Determine the (x, y) coordinate at the center of the cell enclosing the given text.  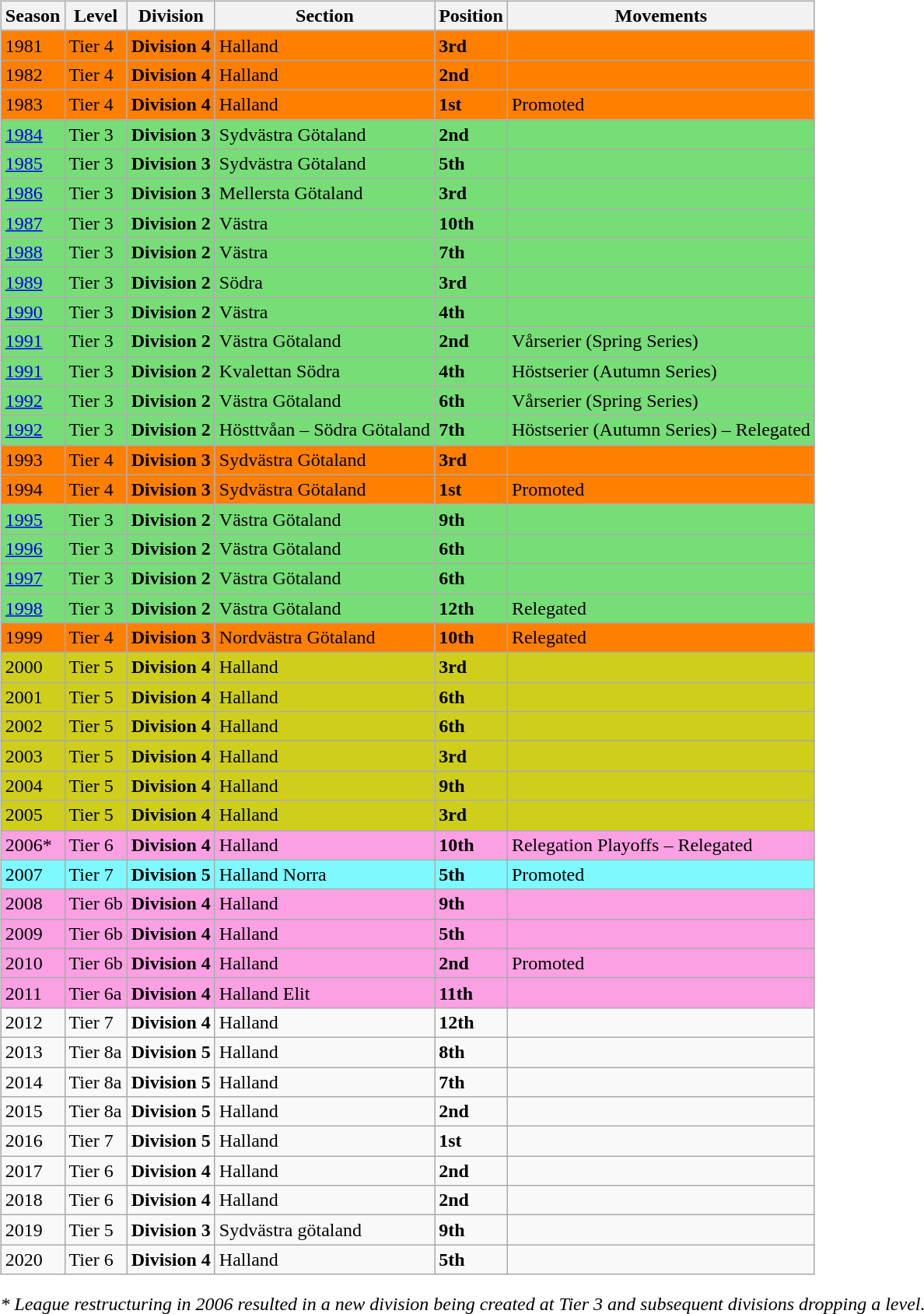
Höstserier (Autumn Series) (661, 371)
2017 (33, 1171)
1996 (33, 548)
2019 (33, 1230)
Sydvästra götaland (324, 1230)
1985 (33, 164)
1997 (33, 578)
1998 (33, 608)
2009 (33, 934)
Relegation Playoffs – Relegated (661, 845)
2000 (33, 668)
1994 (33, 489)
8th (471, 1052)
2010 (33, 963)
Division (171, 16)
1989 (33, 282)
2004 (33, 786)
1999 (33, 638)
Movements (661, 16)
1987 (33, 223)
2006* (33, 845)
Season (33, 16)
1990 (33, 312)
Position (471, 16)
2014 (33, 1082)
1981 (33, 45)
2001 (33, 697)
11th (471, 993)
1983 (33, 104)
2005 (33, 815)
1988 (33, 253)
Hösttvåan – Södra Götaland (324, 430)
2013 (33, 1052)
2002 (33, 727)
2020 (33, 1260)
2012 (33, 1022)
Nordvästra Götaland (324, 638)
Tier 6a (96, 993)
Halland Elit (324, 993)
2018 (33, 1200)
1982 (33, 75)
2007 (33, 874)
Section (324, 16)
2008 (33, 904)
Södra (324, 282)
2016 (33, 1141)
2015 (33, 1112)
2003 (33, 756)
1986 (33, 194)
Mellersta Götaland (324, 194)
1995 (33, 519)
Level (96, 16)
Halland Norra (324, 874)
Höstserier (Autumn Series) – Relegated (661, 430)
1993 (33, 460)
Kvalettan Södra (324, 371)
1984 (33, 135)
2011 (33, 993)
